Return (x, y) of the center of cell containing provided text 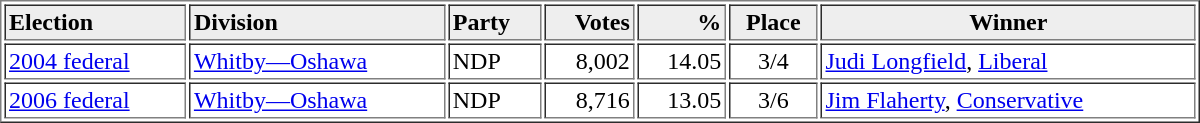
3/4 (774, 62)
Jim Flaherty, Conservative (1008, 100)
8,716 (589, 100)
13.05 (681, 100)
3/6 (774, 100)
Winner (1008, 22)
% (681, 22)
Division (317, 22)
8,002 (589, 62)
Election (95, 22)
14.05 (681, 62)
2004 federal (95, 62)
Votes (589, 22)
Judi Longfield, Liberal (1008, 62)
Party (494, 22)
Place (774, 22)
2006 federal (95, 100)
